Locate the cell with the specified text and output its [X, Y] center coordinate. 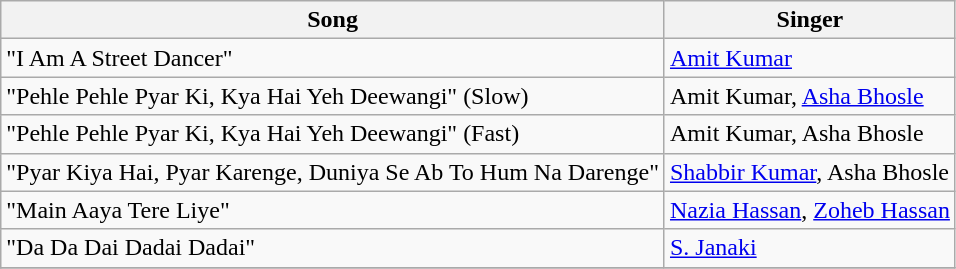
"Pyar Kiya Hai, Pyar Karenge, Duniya Se Ab To Hum Na Darenge" [333, 172]
"Pehle Pehle Pyar Ki, Kya Hai Yeh Deewangi" (Slow) [333, 96]
Shabbir Kumar, Asha Bhosle [810, 172]
S. Janaki [810, 248]
Nazia Hassan, Zoheb Hassan [810, 210]
"I Am A Street Dancer" [333, 58]
Amit Kumar [810, 58]
"Main Aaya Tere Liye" [333, 210]
Singer [810, 20]
Song [333, 20]
"Da Da Dai Dadai Dadai" [333, 248]
"Pehle Pehle Pyar Ki, Kya Hai Yeh Deewangi" (Fast) [333, 134]
